Identify which cell holds the provided text, then report its (x, y) central coordinate. 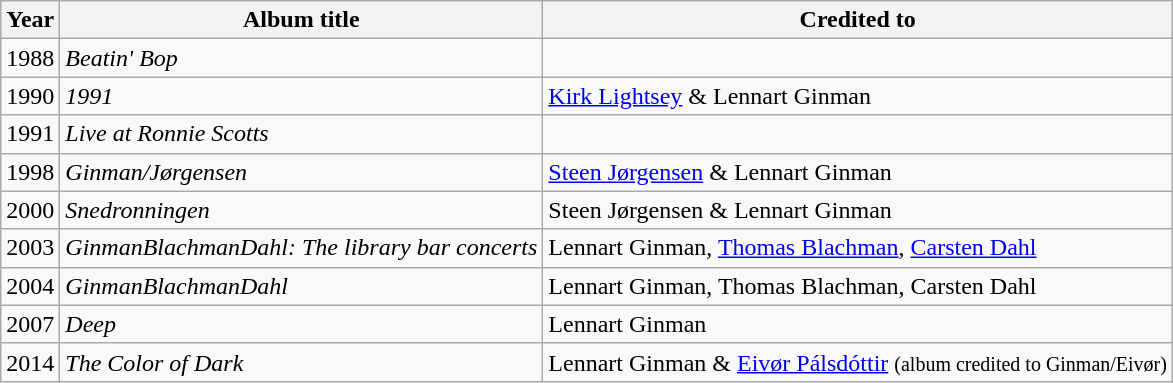
2007 (30, 324)
GinmanBlachmanDahl: The library bar concerts (302, 248)
Live at Ronnie Scotts (302, 134)
Year (30, 20)
Lennart Ginman (858, 324)
Ginman/Jørgensen (302, 172)
GinmanBlachmanDahl (302, 286)
Album title (302, 20)
2000 (30, 210)
2003 (30, 248)
1988 (30, 58)
Deep (302, 324)
Lennart Ginman & Eivør Pálsdóttir (album credited to Ginman/Eivør) (858, 362)
Snedronningen (302, 210)
Beatin' Bop (302, 58)
Kirk Lightsey & Lennart Ginman (858, 96)
Credited to (858, 20)
2004 (30, 286)
The Color of Dark (302, 362)
1990 (30, 96)
1998 (30, 172)
2014 (30, 362)
